For the text-containing cell, return its midpoint in [x, y] coordinate format. 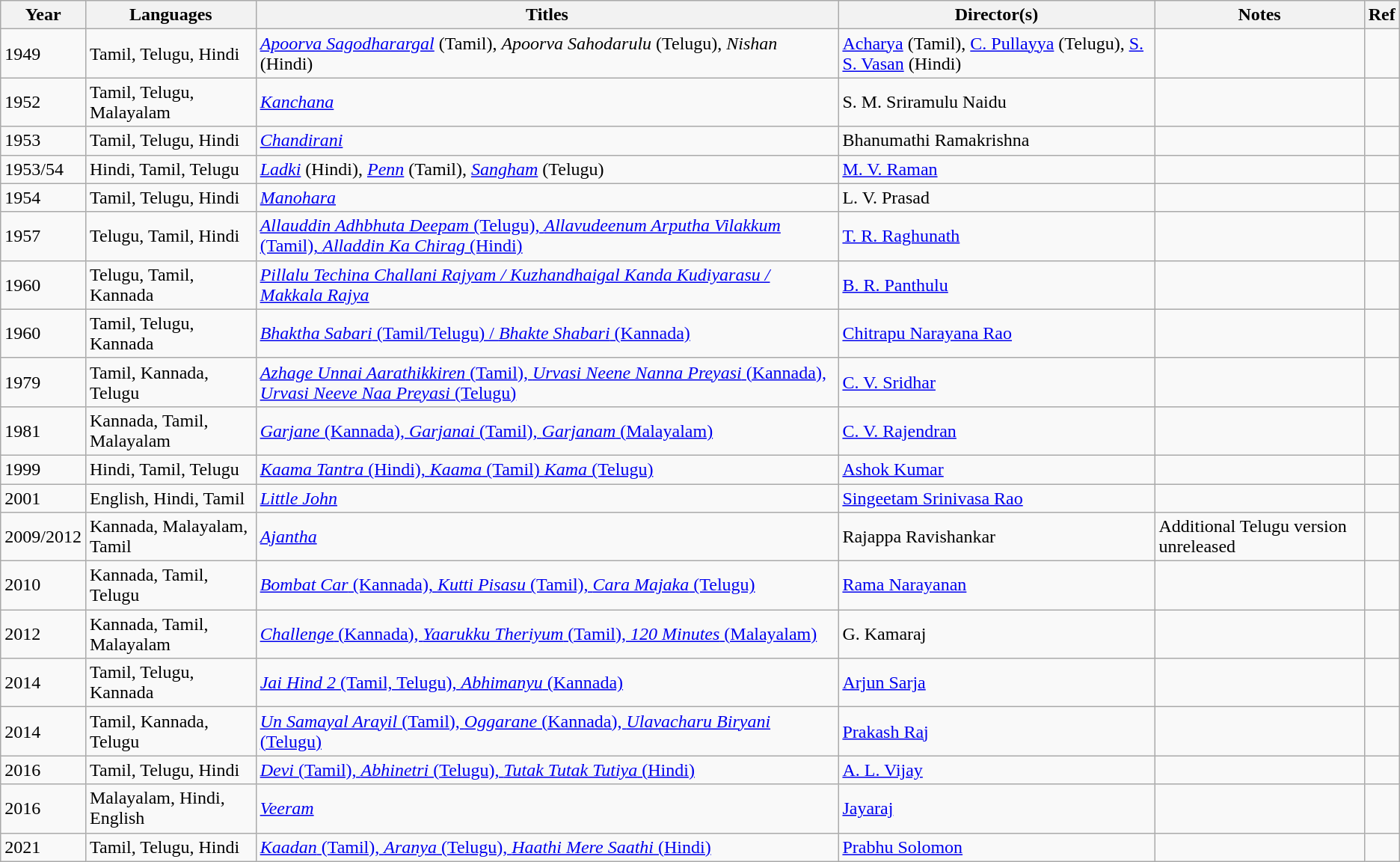
Kaama Tantra (Hindi), Kaama (Tamil) Kama (Telugu) [547, 469]
1949 [43, 54]
Telugu, Tamil, Hindi [171, 236]
Prakash Raj [996, 732]
Director(s) [996, 15]
Singeetam Srinivasa Rao [996, 498]
Acharya (Tamil), C. Pullayya (Telugu), S. S. Vasan (Hindi) [996, 54]
Kaadan (Tamil), Aranya (Telugu), Haathi Mere Saathi (Hindi) [547, 847]
Telugu, Tamil, Kannada [171, 284]
2021 [43, 847]
Languages [171, 15]
1999 [43, 469]
Additional Telugu version unreleased [1259, 537]
Kannada, Malayalam, Tamil [171, 537]
Bombat Car (Kannada), Kutti Pisasu (Tamil), Cara Majaka (Telugu) [547, 585]
B. R. Panthulu [996, 284]
1957 [43, 236]
Ladki (Hindi), Penn (Tamil), Sangham (Telugu) [547, 169]
Malayalam, Hindi, English [171, 808]
Un Samayal Arayil (Tamil), Oggarane (Kannada), Ulavacharu Biryani (Telugu) [547, 732]
C. V. Sridhar [996, 382]
Apoorva Sagodharargal (Tamil), Apoorva Sahodarulu (Telugu), Nishan (Hindi) [547, 54]
M. V. Raman [996, 169]
Jai Hind 2 (Tamil, Telugu), Abhimanyu (Kannada) [547, 682]
Ashok Kumar [996, 469]
L. V. Prasad [996, 198]
A. L. Vijay [996, 770]
Kanchana [547, 102]
S. M. Sriramulu Naidu [996, 102]
Bhanumathi Ramakrishna [996, 141]
English, Hindi, Tamil [171, 498]
1953/54 [43, 169]
Allauddin Adhbhuta Deepam (Telugu), Allavudeenum Arputha Vilakkum (Tamil), Alladdin Ka Chirag (Hindi) [547, 236]
Ajantha [547, 537]
Prabhu Solomon [996, 847]
Jayaraj [996, 808]
Rama Narayanan [996, 585]
Notes [1259, 15]
Chitrapu Narayana Rao [996, 334]
T. R. Raghunath [996, 236]
Garjane (Kannada), Garjanai (Tamil), Garjanam (Malayalam) [547, 431]
G. Kamaraj [996, 635]
Pillalu Techina Challani Rajyam / Kuzhandhaigal Kanda Kudiyarasu / Makkala Rajya [547, 284]
Kannada, Tamil, Telugu [171, 585]
Year [43, 15]
Chandirani [547, 141]
Titles [547, 15]
2012 [43, 635]
Bhaktha Sabari (Tamil/Telugu) / Bhakte Shabari (Kannada) [547, 334]
Challenge (Kannada), Yaarukku Theriyum (Tamil), 120 Minutes (Malayalam) [547, 635]
Manohara [547, 198]
1953 [43, 141]
2009/2012 [43, 537]
Tamil, Telugu, Malayalam [171, 102]
Azhage Unnai Aarathikkiren (Tamil), Urvasi Neene Nanna Preyasi (Kannada), Urvasi Neeve Naa Preyasi (Telugu) [547, 382]
Arjun Sarja [996, 682]
1952 [43, 102]
Rajappa Ravishankar [996, 537]
C. V. Rajendran [996, 431]
Little John [547, 498]
1981 [43, 431]
Veeram [547, 808]
1979 [43, 382]
2010 [43, 585]
Devi (Tamil), Abhinetri (Telugu), Tutak Tutak Tutiya (Hindi) [547, 770]
1954 [43, 198]
2001 [43, 498]
Ref [1382, 15]
